Detect which cell encompasses the target text, then output its (X, Y) center coordinate. 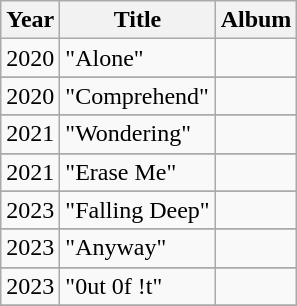
"Comprehend" (138, 96)
Album (256, 20)
"Erase Me" (138, 172)
"Alone" (138, 58)
"Falling Deep" (138, 210)
"Wondering" (138, 134)
Title (138, 20)
"0ut 0f !t" (138, 286)
"Anyway" (138, 248)
Year (30, 20)
